Determine the [X, Y] coordinate at the center of the cell enclosing the given text.  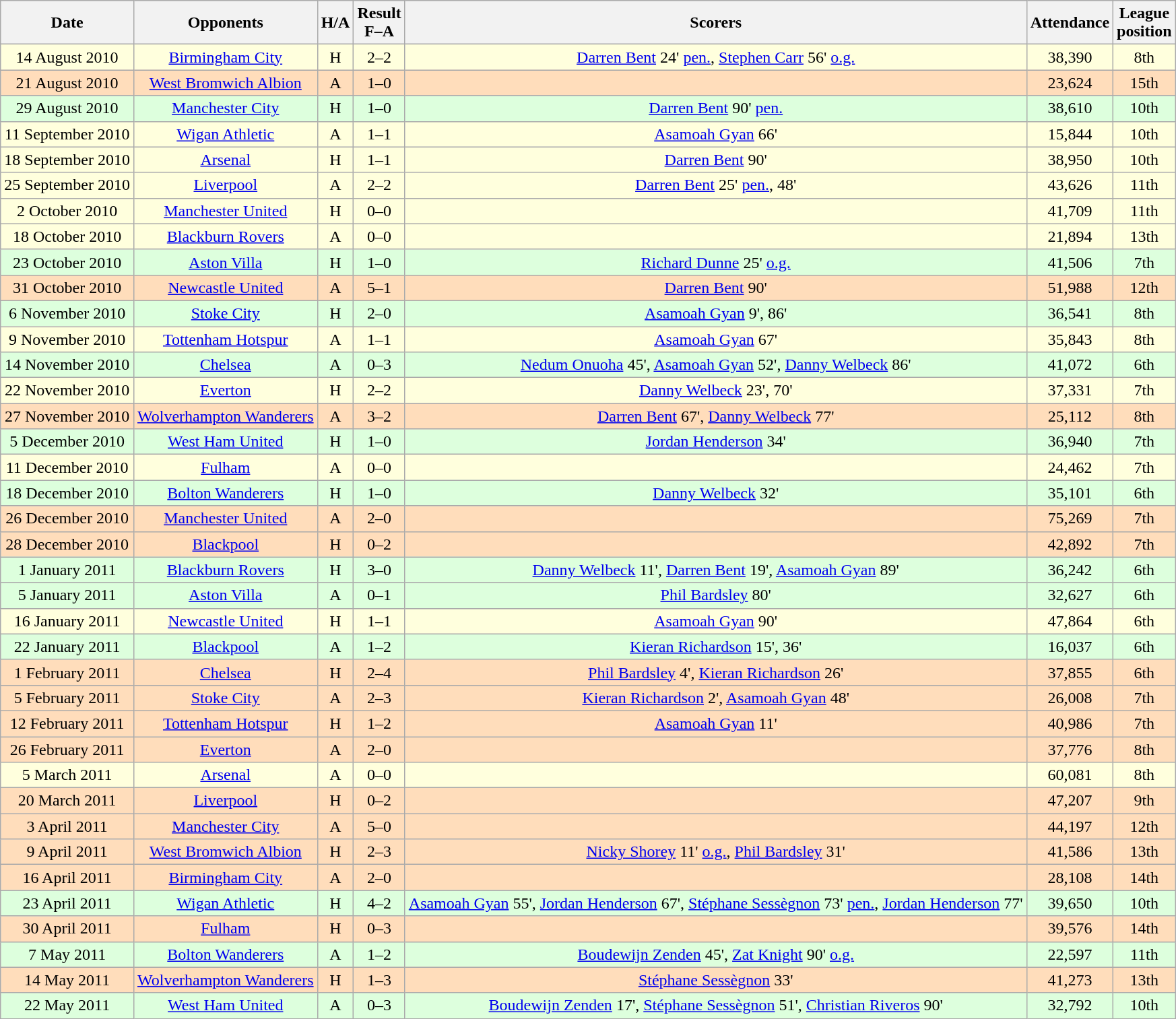
Boudewijn Zenden 17', Stéphane Sessègnon 51', Christian Riveros 90' [715, 1006]
25 September 2010 [67, 185]
9 November 2010 [67, 339]
14 August 2010 [67, 57]
Asamoah Gyan 90' [715, 621]
36,541 [1070, 313]
14 November 2010 [67, 365]
Nicky Shorey 11' o.g., Phil Bardsley 31' [715, 852]
22 May 2011 [67, 1006]
Jordan Henderson 34' [715, 442]
9 April 2011 [67, 852]
16 January 2011 [67, 621]
5 March 2011 [67, 775]
3–2 [379, 416]
Darren Bent 90' pen. [715, 108]
75,269 [1070, 519]
25,112 [1070, 416]
6 November 2010 [67, 313]
44,197 [1070, 826]
37,776 [1070, 750]
39,650 [1070, 903]
23,624 [1070, 83]
28,108 [1070, 878]
Scorers [715, 23]
Darren Bent 67', Danny Welbeck 77' [715, 416]
9th [1144, 801]
28 December 2010 [67, 544]
38,610 [1070, 108]
32,627 [1070, 595]
37,855 [1070, 672]
18 December 2010 [67, 493]
27 November 2010 [67, 416]
38,390 [1070, 57]
26 February 2011 [67, 750]
38,950 [1070, 160]
1–3 [379, 980]
2–4 [379, 672]
Asamoah Gyan 9', 86' [715, 313]
31 October 2010 [67, 288]
23 April 2011 [67, 903]
Boudewijn Zenden 45', Zat Knight 90' o.g. [715, 954]
35,843 [1070, 339]
Stéphane Sessègnon 33' [715, 980]
3 April 2011 [67, 826]
Phil Bardsley 80' [715, 595]
40,986 [1070, 723]
22,597 [1070, 954]
Phil Bardsley 4', Kieran Richardson 26' [715, 672]
3–0 [379, 570]
41,586 [1070, 852]
24,462 [1070, 467]
Danny Welbeck 11', Darren Bent 19', Asamoah Gyan 89' [715, 570]
20 March 2011 [67, 801]
23 October 2010 [67, 262]
14 May 2011 [67, 980]
5–1 [379, 288]
22 November 2010 [67, 391]
29 August 2010 [67, 108]
5 February 2011 [67, 698]
26 December 2010 [67, 519]
41,072 [1070, 365]
32,792 [1070, 1006]
12 February 2011 [67, 723]
41,709 [1070, 211]
Asamoah Gyan 67' [715, 339]
Leagueposition [1144, 23]
Kieran Richardson 2', Asamoah Gyan 48' [715, 698]
H/A [335, 23]
21 August 2010 [67, 83]
Darren Bent 24' pen., Stephen Carr 56' o.g. [715, 57]
22 January 2011 [67, 647]
16,037 [1070, 647]
1 February 2011 [67, 672]
Danny Welbeck 23', 70' [715, 391]
Danny Welbeck 32' [715, 493]
37,331 [1070, 391]
16 April 2011 [67, 878]
26,008 [1070, 698]
39,576 [1070, 929]
Richard Dunne 25' o.g. [715, 262]
18 September 2010 [67, 160]
51,988 [1070, 288]
5 December 2010 [67, 442]
4–2 [379, 903]
35,101 [1070, 493]
47,207 [1070, 801]
21,894 [1070, 236]
Date [67, 23]
Kieran Richardson 15', 36' [715, 647]
47,864 [1070, 621]
Nedum Onuoha 45', Asamoah Gyan 52', Danny Welbeck 86' [715, 365]
2 October 2010 [67, 211]
15,844 [1070, 134]
18 October 2010 [67, 236]
Darren Bent 25' pen., 48' [715, 185]
41,506 [1070, 262]
30 April 2011 [67, 929]
Asamoah Gyan 11' [715, 723]
Asamoah Gyan 66' [715, 134]
5 January 2011 [67, 595]
36,242 [1070, 570]
36,940 [1070, 442]
Asamoah Gyan 55', Jordan Henderson 67', Stéphane Sessègnon 73' pen., Jordan Henderson 77' [715, 903]
15th [1144, 83]
1 January 2011 [67, 570]
5–0 [379, 826]
41,273 [1070, 980]
11 December 2010 [67, 467]
42,892 [1070, 544]
0–1 [379, 595]
ResultF–A [379, 23]
60,081 [1070, 775]
7 May 2011 [67, 954]
Attendance [1070, 23]
Opponents [225, 23]
43,626 [1070, 185]
11 September 2010 [67, 134]
